Extract the [x, y] coordinate from the center of the cell holding the provided text.  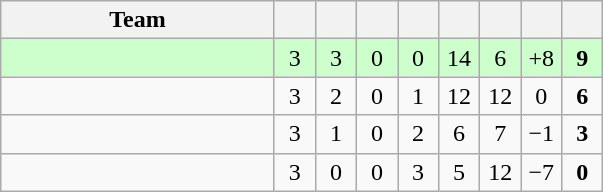
9 [582, 58]
+8 [542, 58]
Team [138, 20]
14 [460, 58]
7 [500, 134]
−7 [542, 172]
−1 [542, 134]
5 [460, 172]
